Provide the (X, Y) coordinate of the cell's center where the given text is located.  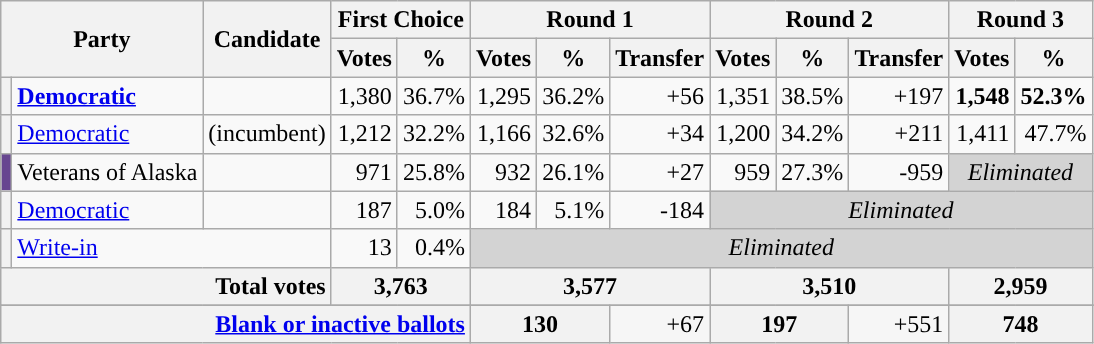
184 (503, 210)
-959 (899, 172)
1,380 (364, 96)
(incumbent) (267, 134)
Candidate (267, 39)
52.3% (1054, 96)
+56 (660, 96)
187 (364, 210)
3,510 (830, 286)
+27 (660, 172)
Round 1 (590, 20)
Party (102, 39)
36.2% (574, 96)
1,351 (743, 96)
-184 (660, 210)
748 (1020, 324)
197 (780, 324)
1,166 (503, 134)
1,212 (364, 134)
3,577 (590, 286)
47.7% (1054, 134)
First Choice (400, 20)
13 (364, 248)
Round 3 (1020, 20)
+67 (660, 324)
Veterans of Alaska (108, 172)
0.4% (434, 248)
5.1% (574, 210)
1,295 (503, 96)
25.8% (434, 172)
32.2% (434, 134)
1,548 (982, 96)
34.2% (812, 134)
5.0% (434, 210)
36.7% (434, 96)
932 (503, 172)
26.1% (574, 172)
+197 (899, 96)
32.6% (574, 134)
+34 (660, 134)
971 (364, 172)
38.5% (812, 96)
Blank or inactive ballots (236, 324)
27.3% (812, 172)
+551 (899, 324)
Round 2 (830, 20)
1,200 (743, 134)
959 (743, 172)
1,411 (982, 134)
+211 (899, 134)
2,959 (1020, 286)
130 (540, 324)
3,763 (400, 286)
Write-in (172, 248)
Total votes (166, 286)
